Search for the cell housing the specified text and yield its (X, Y) center coordinate. 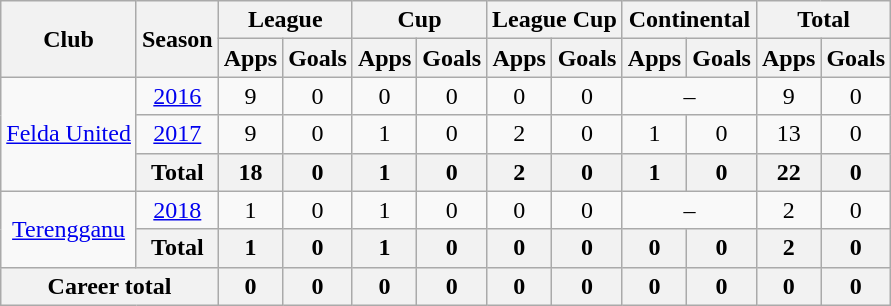
2018 (177, 210)
Career total (110, 286)
Club (69, 39)
18 (250, 172)
Terengganu (69, 229)
2016 (177, 96)
Continental (689, 20)
Cup (419, 20)
Felda United (69, 134)
13 (788, 134)
Season (177, 39)
22 (788, 172)
League (285, 20)
League Cup (555, 20)
2017 (177, 134)
